Find where the given text appears and provide that cell's center as [X, Y] coordinate. 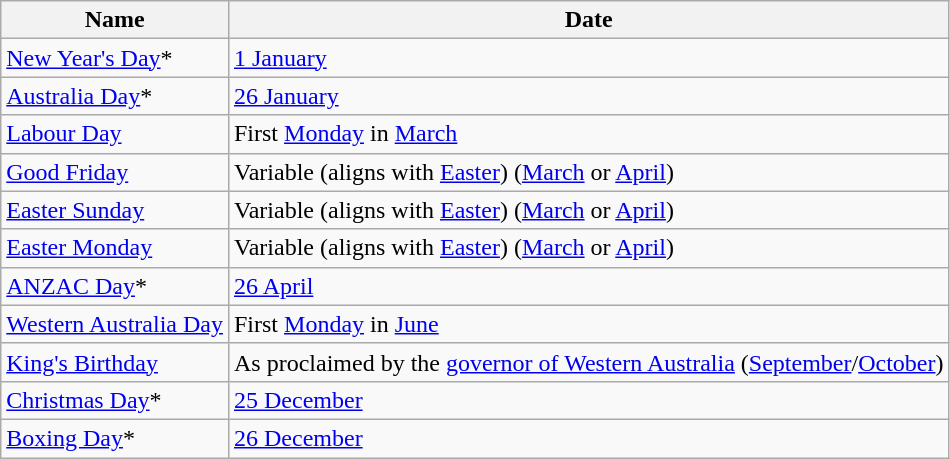
ANZAC Day* [115, 286]
26 April [588, 286]
First Monday in June [588, 324]
Good Friday [115, 172]
26 January [588, 96]
Easter Monday [115, 248]
King's Birthday [115, 362]
25 December [588, 400]
Australia Day* [115, 96]
New Year's Day* [115, 58]
Date [588, 20]
Name [115, 20]
Christmas Day* [115, 400]
Easter Sunday [115, 210]
As proclaimed by the governor of Western Australia (September/October) [588, 362]
1 January [588, 58]
Labour Day [115, 134]
First Monday in March [588, 134]
Boxing Day* [115, 438]
Western Australia Day [115, 324]
26 December [588, 438]
